Return (X, Y) of the center of cell containing provided text 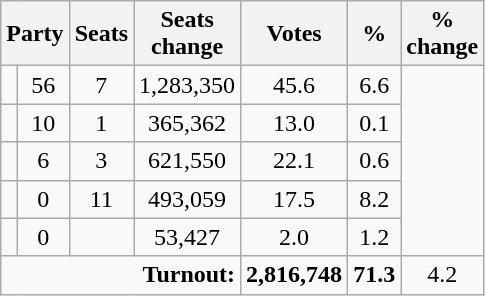
493,059 (188, 199)
% (374, 34)
%change (442, 34)
6 (43, 161)
0.6 (374, 161)
Turnout: (121, 275)
17.5 (294, 199)
56 (43, 85)
11 (101, 199)
1,283,350 (188, 85)
365,362 (188, 123)
10 (43, 123)
Votes (294, 34)
Seatschange (188, 34)
4.2 (442, 275)
6.6 (374, 85)
45.6 (294, 85)
Seats (101, 34)
Party (35, 34)
53,427 (188, 237)
7 (101, 85)
1 (101, 123)
3 (101, 161)
1.2 (374, 237)
0.1 (374, 123)
71.3 (374, 275)
621,550 (188, 161)
2.0 (294, 237)
13.0 (294, 123)
8.2 (374, 199)
2,816,748 (294, 275)
22.1 (294, 161)
